Find where the given text appears and provide that cell's center as (x, y) coordinate. 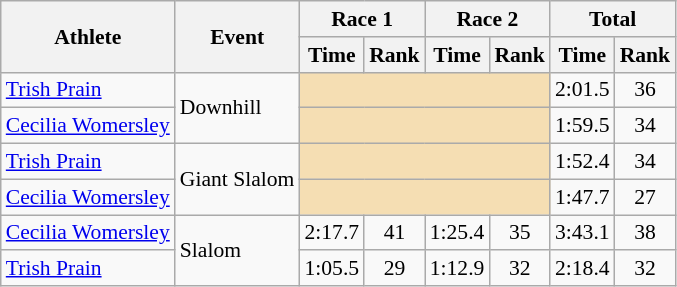
Total (612, 19)
1:47.7 (582, 197)
36 (646, 90)
1:05.5 (332, 269)
29 (394, 269)
1:52.4 (582, 162)
2:17.7 (332, 233)
35 (520, 233)
Giant Slalom (238, 180)
Downhill (238, 108)
41 (394, 233)
3:43.1 (582, 233)
38 (646, 233)
2:01.5 (582, 90)
27 (646, 197)
2:18.4 (582, 269)
Race 1 (362, 19)
Athlete (88, 36)
1:59.5 (582, 126)
1:25.4 (458, 233)
Race 2 (488, 19)
Event (238, 36)
1:12.9 (458, 269)
Slalom (238, 250)
